Return (x, y) of the center of cell containing provided text 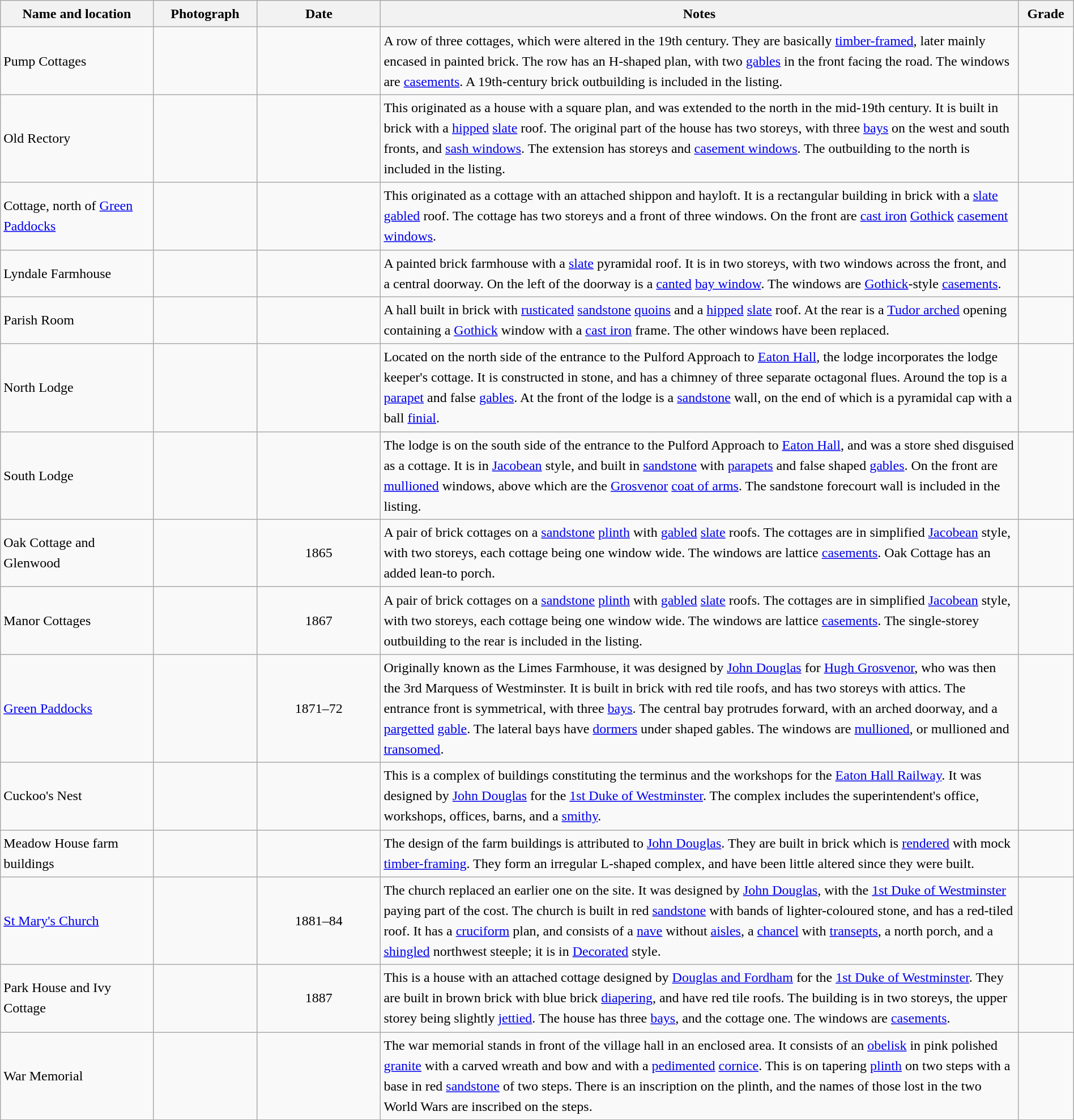
1867 (319, 621)
Green Paddocks (77, 708)
North Lodge (77, 387)
Parish Room (77, 320)
1865 (319, 553)
Oak Cottage and Glenwood (77, 553)
War Memorial (77, 1076)
Pump Cottages (77, 61)
Meadow House farm buildings (77, 854)
St Mary's Church (77, 921)
Old Rectory (77, 138)
Notes (699, 14)
Name and location (77, 14)
1887 (319, 999)
Lyndale Farmhouse (77, 273)
Park House and Ivy Cottage (77, 999)
1871–72 (319, 708)
Photograph (205, 14)
Date (319, 14)
Cottage, north of Green Paddocks (77, 216)
Cuckoo's Nest (77, 796)
1881–84 (319, 921)
Grade (1046, 14)
South Lodge (77, 476)
Manor Cottages (77, 621)
